For the text-containing cell, return its midpoint in (X, Y) coordinate format. 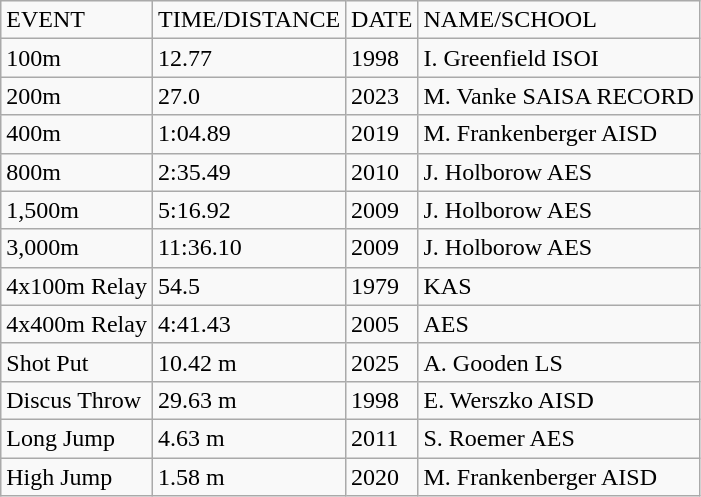
2011 (382, 438)
Long Jump (77, 438)
27.0 (248, 96)
TIME/DISTANCE (248, 20)
54.5 (248, 286)
100m (77, 58)
2025 (382, 362)
4x100m Relay (77, 286)
A. Gooden LS (558, 362)
E. Werszko AISD (558, 400)
3,000m (77, 248)
Shot Put (77, 362)
M. Vanke SAISA RECORD (558, 96)
2010 (382, 172)
10.42 m (248, 362)
AES (558, 324)
1979 (382, 286)
2023 (382, 96)
4.63 m (248, 438)
DATE (382, 20)
4:41.43 (248, 324)
Discus Throw (77, 400)
2020 (382, 477)
2:35.49 (248, 172)
High Jump (77, 477)
1:04.89 (248, 134)
4x400m Relay (77, 324)
KAS (558, 286)
11:36.10 (248, 248)
400m (77, 134)
29.63 m (248, 400)
12.77 (248, 58)
800m (77, 172)
1.58 m (248, 477)
I. Greenfield ISOI (558, 58)
2019 (382, 134)
1,500m (77, 210)
S. Roemer AES (558, 438)
NAME/SCHOOL (558, 20)
200m (77, 96)
EVENT (77, 20)
2005 (382, 324)
5:16.92 (248, 210)
